Search for the cell housing the specified text and yield its [X, Y] center coordinate. 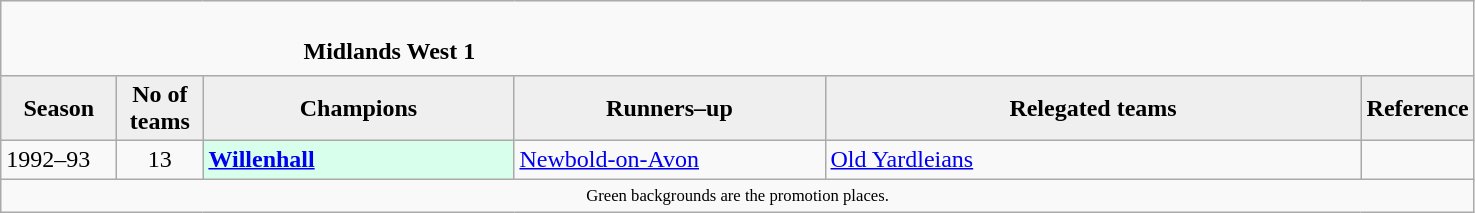
Season [59, 108]
Old Yardleians [1093, 159]
1992–93 [59, 159]
13 [160, 159]
Green backgrounds are the promotion places. [738, 194]
Reference [1418, 108]
Newbold-on-Avon [670, 159]
Willenhall [358, 159]
Champions [358, 108]
Runners–up [670, 108]
No of teams [160, 108]
Relegated teams [1093, 108]
